Output the (x, y) coordinate of the center of the cell containing the given text.  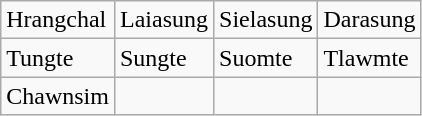
Sungte (164, 58)
Tlawmte (370, 58)
Sielasung (266, 20)
Darasung (370, 20)
Chawnsim (58, 96)
Laiasung (164, 20)
Suomte (266, 58)
Tungte (58, 58)
Hrangchal (58, 20)
